Provide the (X, Y) coordinate of the cell's center where the given text is located.  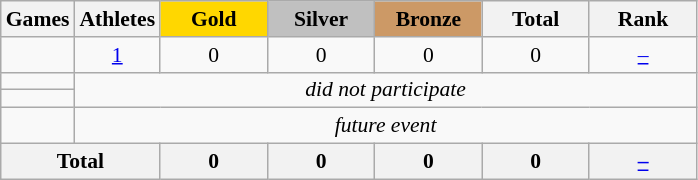
Gold (214, 19)
Silver (320, 19)
Rank (642, 19)
1 (117, 55)
Athletes (117, 19)
Games (38, 19)
Bronze (428, 19)
did not participate (385, 90)
future event (385, 126)
